Find where the given text appears and provide that cell's center as (X, Y) coordinate. 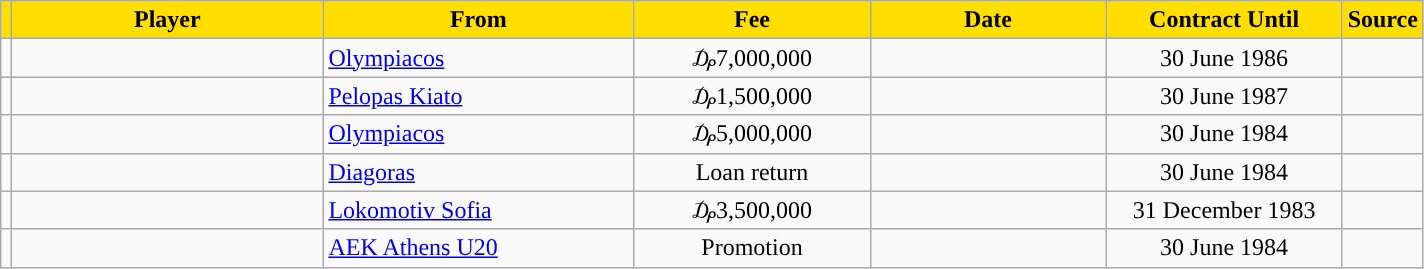
Source (1382, 20)
₯3,500,000 (752, 210)
Date (988, 20)
Contract Until (1224, 20)
31 December 1983 (1224, 210)
AEK Athens U20 (478, 248)
₯5,000,000 (752, 134)
₯7,000,000 (752, 58)
₯1,500,000 (752, 96)
Diagoras (478, 172)
Pelopas Kiato (478, 96)
Loan return (752, 172)
Promotion (752, 248)
From (478, 20)
30 June 1987 (1224, 96)
Fee (752, 20)
Player (168, 20)
Lokomotiv Sofia (478, 210)
30 June 1986 (1224, 58)
